Capture the cell that displays the provided text and extract its (X, Y) central coordinate. 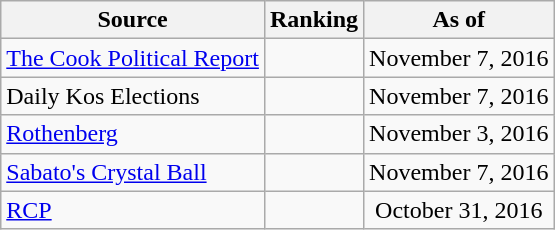
The Cook Political Report (133, 58)
Daily Kos Elections (133, 96)
Source (133, 20)
November 3, 2016 (459, 134)
Ranking (314, 20)
Sabato's Crystal Ball (133, 172)
October 31, 2016 (459, 210)
Rothenberg (133, 134)
As of (459, 20)
RCP (133, 210)
